Locate the cell with the specified text and output its [x, y] center coordinate. 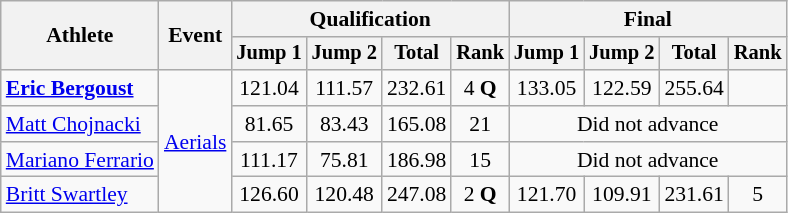
Event [195, 36]
2 Q [480, 195]
Mariano Ferrario [80, 160]
Final [648, 19]
109.91 [622, 195]
121.04 [268, 88]
111.17 [268, 160]
75.81 [344, 160]
Qualification [370, 19]
5 [758, 195]
122.59 [622, 88]
111.57 [344, 88]
Eric Bergoust [80, 88]
Athlete [80, 36]
232.61 [416, 88]
15 [480, 160]
133.05 [546, 88]
Britt Swartley [80, 195]
83.43 [344, 124]
247.08 [416, 195]
231.61 [694, 195]
126.60 [268, 195]
120.48 [344, 195]
81.65 [268, 124]
21 [480, 124]
186.98 [416, 160]
4 Q [480, 88]
Aerials [195, 141]
165.08 [416, 124]
Matt Chojnacki [80, 124]
121.70 [546, 195]
255.64 [694, 88]
